Pinpoint the cell where the given text exists, returning its [X, Y] midpoint coordinate. 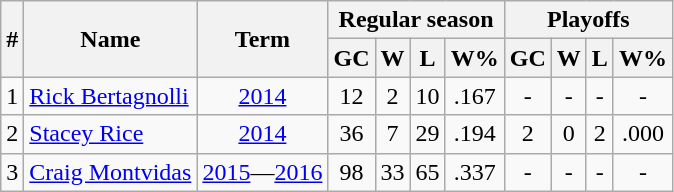
0 [568, 134]
.167 [474, 96]
7 [392, 134]
29 [428, 134]
Playoffs [588, 20]
Regular season [416, 20]
Name [110, 39]
.337 [474, 172]
33 [392, 172]
36 [352, 134]
12 [352, 96]
Term [262, 39]
10 [428, 96]
Craig Montvidas [110, 172]
# [12, 39]
2015—2016 [262, 172]
Stacey Rice [110, 134]
65 [428, 172]
.000 [642, 134]
.194 [474, 134]
Rick Bertagnolli [110, 96]
1 [12, 96]
3 [12, 172]
98 [352, 172]
